Search for the cell housing the specified text and yield its [X, Y] center coordinate. 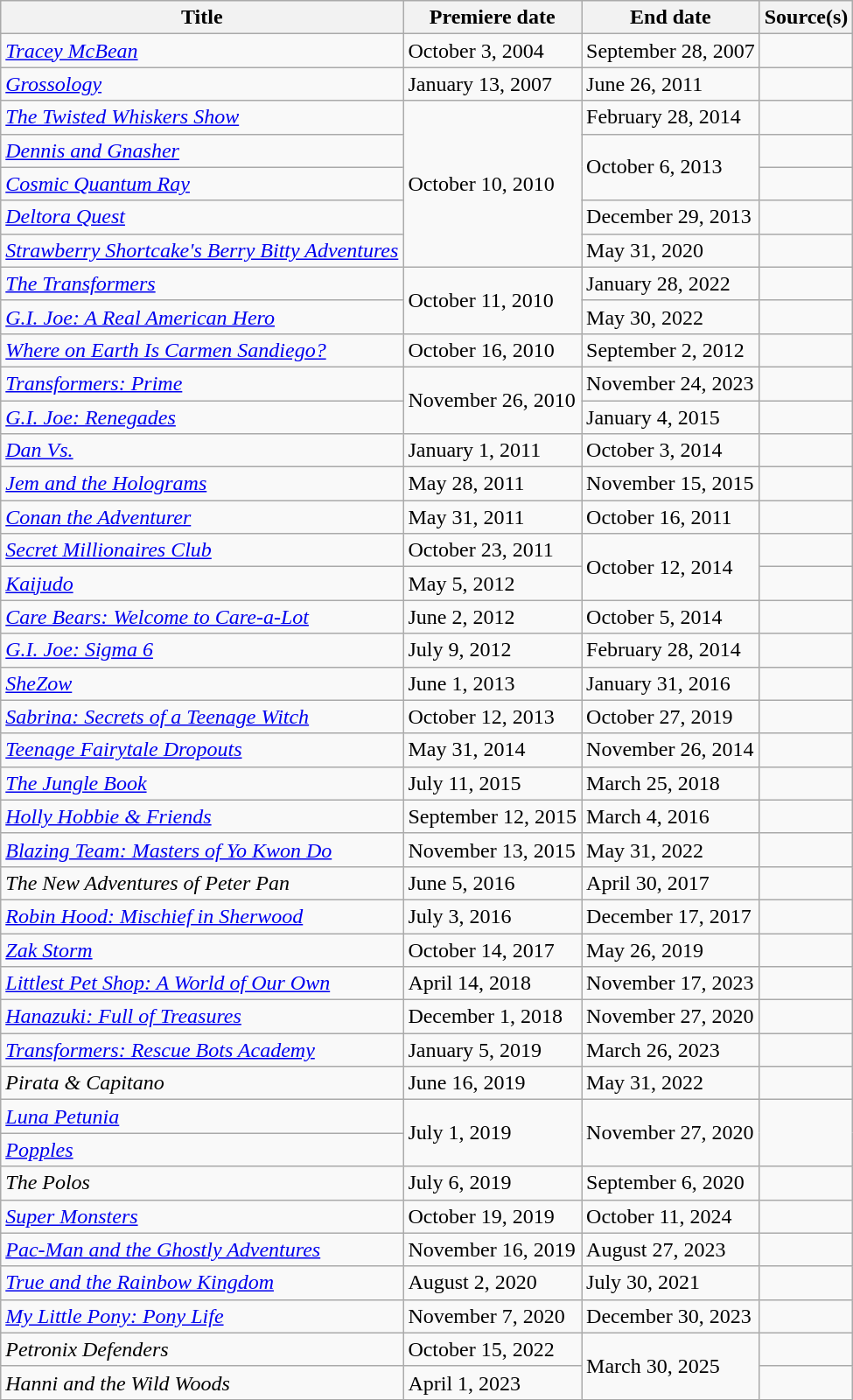
Dennis and Gnasher [202, 150]
Teenage Fairytale Dropouts [202, 750]
April 14, 2018 [493, 983]
June 16, 2019 [493, 1083]
July 30, 2021 [671, 1283]
The New Adventures of Peter Pan [202, 883]
Premiere date [493, 17]
Robin Hood: Mischief in Sherwood [202, 916]
Pac-Man and the Ghostly Adventures [202, 1249]
Secret Millionaires Club [202, 550]
January 13, 2007 [493, 84]
May 31, 2020 [671, 250]
Petronix Defenders [202, 1349]
Jem and the Holograms [202, 484]
December 30, 2023 [671, 1316]
Where on Earth Is Carmen Sandiego? [202, 350]
October 3, 2014 [671, 451]
October 16, 2011 [671, 517]
March 30, 2025 [671, 1366]
March 26, 2023 [671, 1050]
January 4, 2015 [671, 417]
June 5, 2016 [493, 883]
November 26, 2010 [493, 400]
October 16, 2010 [493, 350]
Source(s) [807, 17]
September 2, 2012 [671, 350]
July 1, 2019 [493, 1133]
October 10, 2010 [493, 184]
October 6, 2013 [671, 167]
Conan the Adventurer [202, 517]
Deltora Quest [202, 217]
May 31, 2014 [493, 750]
SheZow [202, 683]
May 26, 2019 [671, 949]
January 31, 2016 [671, 683]
The Twisted Whiskers Show [202, 117]
Dan Vs. [202, 451]
June 1, 2013 [493, 683]
October 15, 2022 [493, 1349]
October 11, 2024 [671, 1216]
Hanni and the Wild Woods [202, 1382]
October 12, 2014 [671, 567]
September 12, 2015 [493, 816]
August 2, 2020 [493, 1283]
July 3, 2016 [493, 916]
Strawberry Shortcake's Berry Bitty Adventures [202, 250]
November 16, 2019 [493, 1249]
Sabrina: Secrets of a Teenage Witch [202, 717]
Luna Petunia [202, 1116]
September 28, 2007 [671, 51]
G.I. Joe: Renegades [202, 417]
Grossology [202, 84]
May 5, 2012 [493, 584]
October 27, 2019 [671, 717]
Tracey McBean [202, 51]
December 17, 2017 [671, 916]
May 28, 2011 [493, 484]
October 14, 2017 [493, 949]
May 30, 2022 [671, 317]
Care Bears: Welcome to Care-a-Lot [202, 617]
Blazing Team: Masters of Yo Kwon Do [202, 850]
April 30, 2017 [671, 883]
July 6, 2019 [493, 1183]
December 1, 2018 [493, 1017]
November 15, 2015 [671, 484]
January 5, 2019 [493, 1050]
Pirata & Capitano [202, 1083]
March 4, 2016 [671, 816]
May 31, 2011 [493, 517]
Cosmic Quantum Ray [202, 184]
July 11, 2015 [493, 783]
My Little Pony: Pony Life [202, 1316]
Super Monsters [202, 1216]
October 5, 2014 [671, 617]
September 6, 2020 [671, 1183]
January 28, 2022 [671, 283]
The Polos [202, 1183]
Kaijudo [202, 584]
Transformers: Prime [202, 383]
November 24, 2023 [671, 383]
Zak Storm [202, 949]
The Jungle Book [202, 783]
July 9, 2012 [493, 650]
October 11, 2010 [493, 300]
October 23, 2011 [493, 550]
August 27, 2023 [671, 1249]
Littlest Pet Shop: A World of Our Own [202, 983]
October 19, 2019 [493, 1216]
November 7, 2020 [493, 1316]
October 12, 2013 [493, 717]
April 1, 2023 [493, 1382]
Popples [202, 1150]
Holly Hobbie & Friends [202, 816]
November 17, 2023 [671, 983]
Hanazuki: Full of Treasures [202, 1017]
June 26, 2011 [671, 84]
True and the Rainbow Kingdom [202, 1283]
G.I. Joe: A Real American Hero [202, 317]
End date [671, 17]
October 3, 2004 [493, 51]
January 1, 2011 [493, 451]
Transformers: Rescue Bots Academy [202, 1050]
November 26, 2014 [671, 750]
G.I. Joe: Sigma 6 [202, 650]
March 25, 2018 [671, 783]
November 13, 2015 [493, 850]
Title [202, 17]
The Transformers [202, 283]
December 29, 2013 [671, 217]
June 2, 2012 [493, 617]
